Extract the (X, Y) coordinate from the center of the cell holding the provided text.  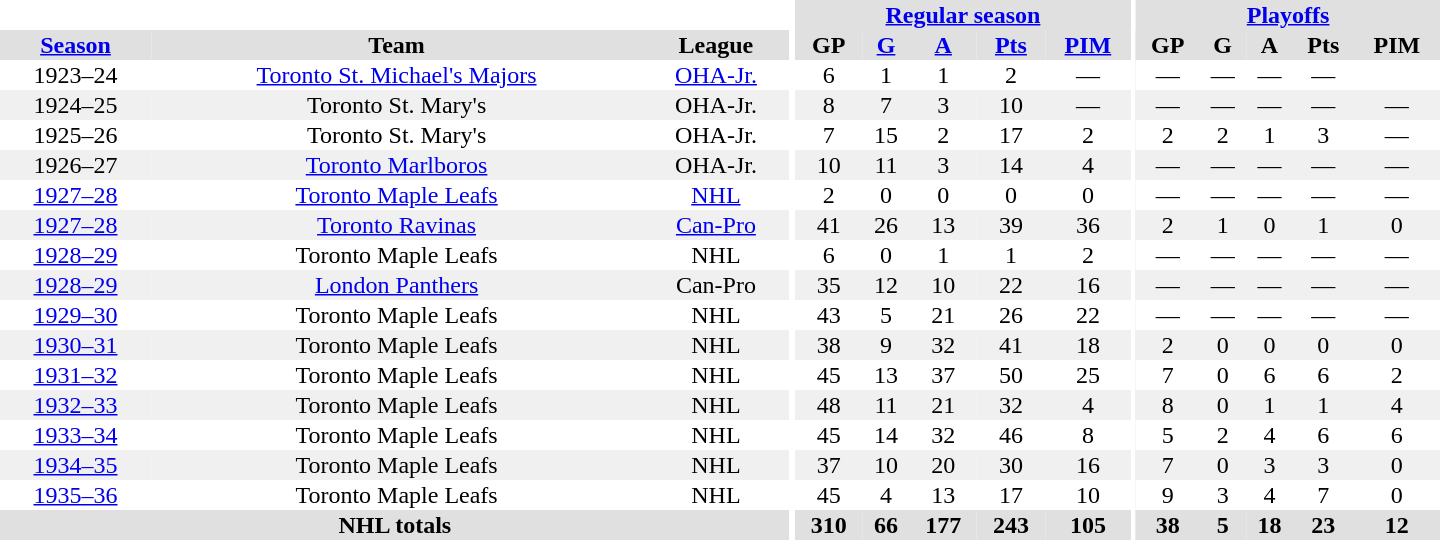
NHL totals (395, 525)
1929–30 (76, 315)
League (716, 45)
66 (886, 525)
1924–25 (76, 105)
1935–36 (76, 495)
1934–35 (76, 465)
30 (1011, 465)
48 (829, 405)
243 (1011, 525)
1926–27 (76, 165)
177 (943, 525)
Team (396, 45)
25 (1088, 375)
105 (1088, 525)
London Panthers (396, 285)
23 (1324, 525)
Toronto St. Michael's Majors (396, 75)
1930–31 (76, 345)
Toronto Marlboros (396, 165)
46 (1011, 435)
Playoffs (1288, 15)
35 (829, 285)
36 (1088, 225)
43 (829, 315)
1932–33 (76, 405)
1931–32 (76, 375)
50 (1011, 375)
20 (943, 465)
310 (829, 525)
1923–24 (76, 75)
Toronto Ravinas (396, 225)
1933–34 (76, 435)
39 (1011, 225)
Season (76, 45)
1925–26 (76, 135)
15 (886, 135)
Regular season (963, 15)
